Provide the (X, Y) coordinate of the cell's center where the given text is located.  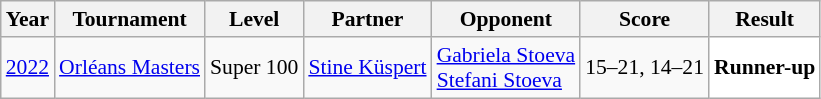
Opponent (506, 19)
Super 100 (254, 68)
Tournament (130, 19)
Gabriela Stoeva Stefani Stoeva (506, 68)
15–21, 14–21 (644, 68)
Runner-up (764, 68)
Year (28, 19)
Partner (367, 19)
2022 (28, 68)
Orléans Masters (130, 68)
Result (764, 19)
Level (254, 19)
Stine Küspert (367, 68)
Score (644, 19)
